Detect which cell encompasses the target text, then output its [x, y] center coordinate. 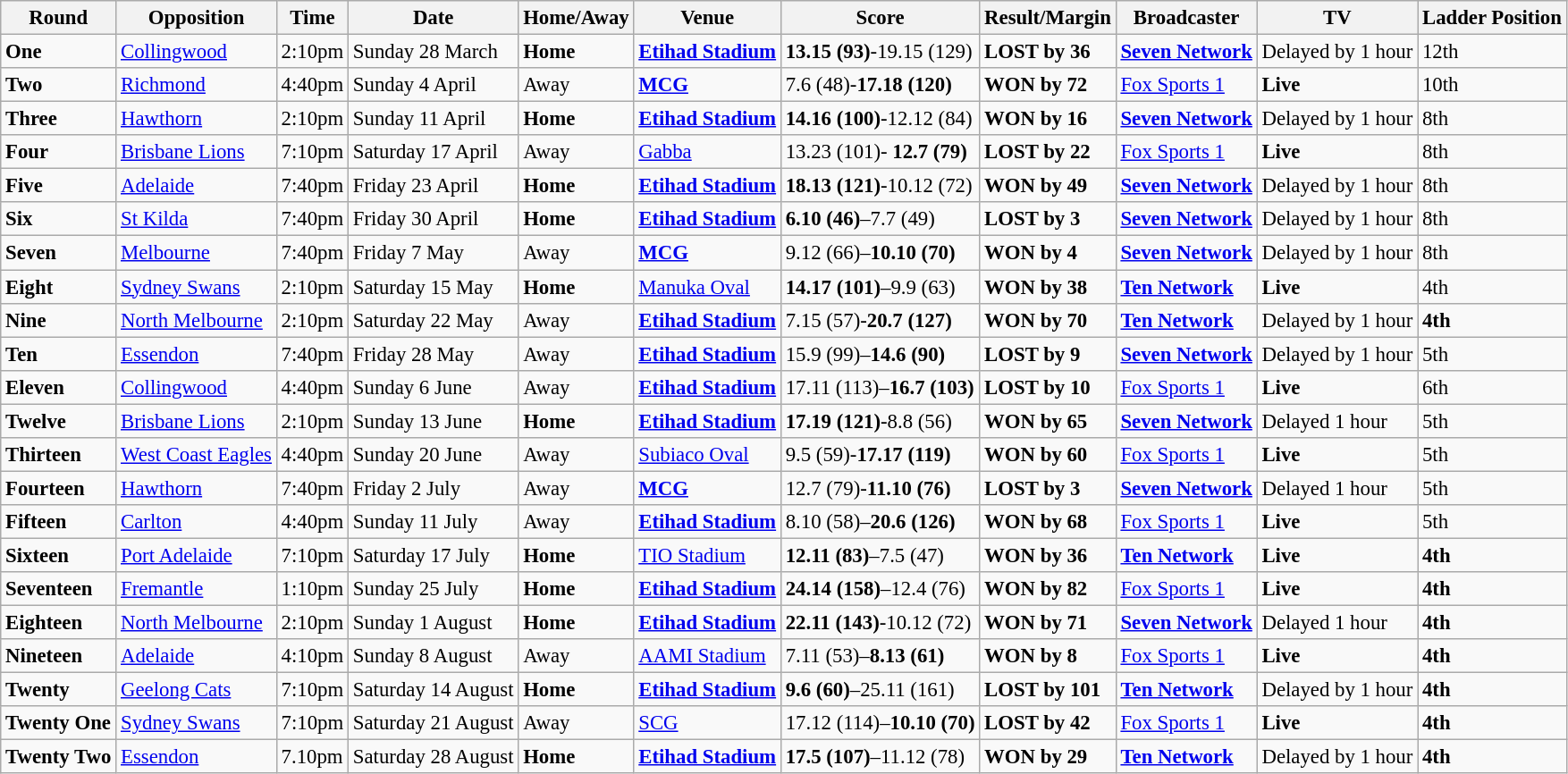
13.15 (93)-19.15 (129) [880, 52]
St Kilda [197, 219]
Friday 7 May [434, 253]
14.17 (101)–9.9 (63) [880, 287]
LOST by 36 [1048, 52]
14.16 (100)-12.12 (84) [880, 119]
Three [59, 119]
18.13 (121)-10.12 (72) [880, 186]
LOST by 42 [1048, 723]
Twenty [59, 690]
LOST by 101 [1048, 690]
Time [312, 18]
Ten [59, 354]
Twenty One [59, 723]
Subiaco Oval [707, 455]
7.11 (53)–8.13 (61) [880, 656]
Six [59, 219]
9.5 (59)-17.17 (119) [880, 455]
WON by 29 [1048, 757]
Port Adelaide [197, 555]
Ladder Position [1493, 18]
Sunday 6 June [434, 387]
Saturday 14 August [434, 690]
Score [880, 18]
1:10pm [312, 589]
Twelve [59, 421]
Round [59, 18]
Friday 30 April [434, 219]
8.10 (58)–20.6 (126) [880, 522]
Saturday 22 May [434, 320]
17.5 (107)–11.12 (78) [880, 757]
Opposition [197, 18]
6.10 (46)–7.7 (49) [880, 219]
Friday 23 April [434, 186]
Fifteen [59, 522]
Fourteen [59, 488]
Melbourne [197, 253]
Result/Margin [1048, 18]
Gabba [707, 152]
WON by 16 [1048, 119]
12.11 (83)–7.5 (47) [880, 555]
17.11 (113)–16.7 (103) [880, 387]
WON by 36 [1048, 555]
10th [1493, 85]
Seventeen [59, 589]
Manuka Oval [707, 287]
Geelong Cats [197, 690]
17.12 (114)–10.10 (70) [880, 723]
WON by 72 [1048, 85]
12th [1493, 52]
Eight [59, 287]
Sunday 1 August [434, 623]
7.15 (57)-20.7 (127) [880, 320]
Saturday 21 August [434, 723]
WON by 60 [1048, 455]
Saturday 17 April [434, 152]
24.14 (158)–12.4 (76) [880, 589]
WON by 65 [1048, 421]
LOST by 10 [1048, 387]
WON by 71 [1048, 623]
Four [59, 152]
TIO Stadium [707, 555]
Two [59, 85]
17.19 (121)-8.8 (56) [880, 421]
Sunday 28 March [434, 52]
TV [1337, 18]
7.6 (48)-17.18 (120) [880, 85]
Sunday 11 July [434, 522]
Sunday 11 April [434, 119]
WON by 82 [1048, 589]
SCG [707, 723]
Saturday 28 August [434, 757]
Sunday 13 June [434, 421]
Nine [59, 320]
Saturday 17 July [434, 555]
WON by 70 [1048, 320]
4:10pm [312, 656]
West Coast Eagles [197, 455]
Sunday 20 June [434, 455]
Sunday 4 April [434, 85]
Sunday 8 August [434, 656]
Eighteen [59, 623]
Venue [707, 18]
9.6 (60)–25.11 (161) [880, 690]
22.11 (143)-10.12 (72) [880, 623]
Seven [59, 253]
Friday 2 July [434, 488]
AAMI Stadium [707, 656]
9.12 (66)–10.10 (70) [880, 253]
13.23 (101)- 12.7 (79) [880, 152]
Thirteen [59, 455]
7.10pm [312, 757]
Five [59, 186]
WON by 68 [1048, 522]
15.9 (99)–14.6 (90) [880, 354]
LOST by 22 [1048, 152]
Home/Away [576, 18]
One [59, 52]
Date [434, 18]
WON by 49 [1048, 186]
Carlton [197, 522]
Nineteen [59, 656]
WON by 8 [1048, 656]
Saturday 15 May [434, 287]
6th [1493, 387]
WON by 38 [1048, 287]
Twenty Two [59, 757]
Richmond [197, 85]
Broadcaster [1186, 18]
Fremantle [197, 589]
LOST by 9 [1048, 354]
Friday 28 May [434, 354]
Eleven [59, 387]
Sunday 25 July [434, 589]
Sixteen [59, 555]
WON by 4 [1048, 253]
12.7 (79)-11.10 (76) [880, 488]
